Detect which cell encompasses the target text, then output its (x, y) center coordinate. 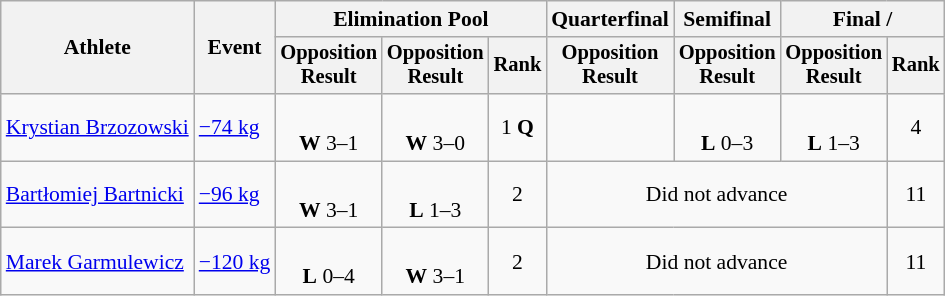
Krystian Brzozowski (98, 128)
Athlete (98, 48)
Marek Garmulewicz (98, 262)
W 3–0 (436, 128)
Final / (862, 19)
L 0–3 (728, 128)
Elimination Pool (410, 19)
1 Q (518, 128)
Event (235, 48)
−96 kg (235, 194)
−120 kg (235, 262)
−74 kg (235, 128)
Bartłomiej Bartnicki (98, 194)
L 0–4 (328, 262)
Semifinal (728, 19)
4 (916, 128)
Quarterfinal (610, 19)
